Find where the given text appears and provide that cell's center as [X, Y] coordinate. 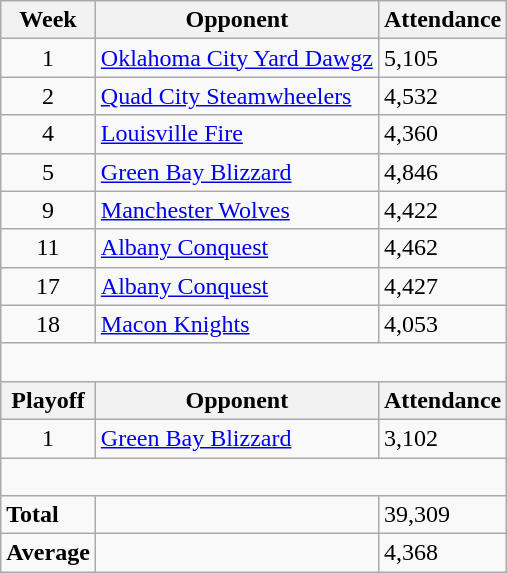
Macon Knights [236, 324]
Playoff [48, 400]
4,462 [442, 248]
4,368 [442, 553]
Quad City Steamwheelers [236, 96]
5 [48, 172]
4,422 [442, 210]
2 [48, 96]
9 [48, 210]
4,846 [442, 172]
4,427 [442, 286]
Average [48, 553]
11 [48, 248]
4 [48, 134]
3,102 [442, 438]
Louisville Fire [236, 134]
5,105 [442, 58]
Total [48, 515]
18 [48, 324]
Manchester Wolves [236, 210]
17 [48, 286]
Week [48, 20]
Oklahoma City Yard Dawgz [236, 58]
39,309 [442, 515]
4,532 [442, 96]
4,360 [442, 134]
4,053 [442, 324]
